Locate the cell with the specified text and output its (X, Y) center coordinate. 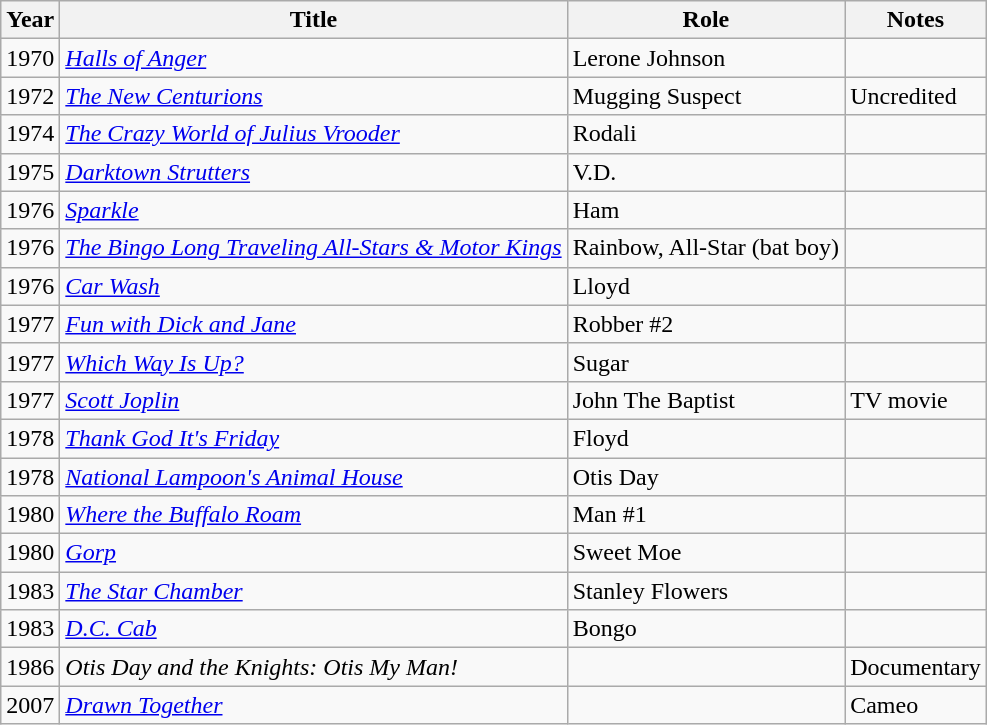
1972 (30, 96)
Floyd (706, 438)
Thank God It's Friday (314, 438)
Rainbow, All-Star (bat boy) (706, 248)
Title (314, 20)
Man #1 (706, 515)
Halls of Anger (314, 58)
Where the Buffalo Roam (314, 515)
Otis Day (706, 477)
Lerone Johnson (706, 58)
Rodali (706, 134)
John The Baptist (706, 400)
Ham (706, 210)
Scott Joplin (314, 400)
Cameo (916, 705)
D.C. Cab (314, 629)
Sparkle (314, 210)
TV movie (916, 400)
Mugging Suspect (706, 96)
The Bingo Long Traveling All-Stars & Motor Kings (314, 248)
Darktown Strutters (314, 172)
Sweet Moe (706, 553)
Car Wash (314, 286)
Sugar (706, 362)
Lloyd (706, 286)
Robber #2 (706, 324)
Fun with Dick and Jane (314, 324)
V.D. (706, 172)
Which Way Is Up? (314, 362)
The Star Chamber (314, 591)
Stanley Flowers (706, 591)
1970 (30, 58)
Bongo (706, 629)
The New Centurions (314, 96)
Gorp (314, 553)
2007 (30, 705)
Role (706, 20)
The Crazy World of Julius Vrooder (314, 134)
Notes (916, 20)
1986 (30, 667)
National Lampoon's Animal House (314, 477)
1974 (30, 134)
Year (30, 20)
Otis Day and the Knights: Otis My Man! (314, 667)
Drawn Together (314, 705)
1975 (30, 172)
Documentary (916, 667)
Uncredited (916, 96)
